Return (X, Y) of the center of cell containing provided text 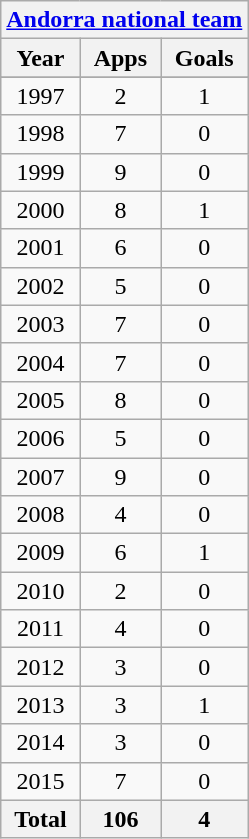
1999 (40, 172)
Year (40, 58)
2005 (40, 400)
Goals (204, 58)
1998 (40, 134)
2015 (40, 781)
2008 (40, 515)
2014 (40, 743)
2000 (40, 210)
Apps (120, 58)
Total (40, 819)
2002 (40, 286)
2010 (40, 591)
2007 (40, 477)
2012 (40, 667)
2011 (40, 629)
2006 (40, 438)
Andorra national team (124, 20)
2009 (40, 553)
2001 (40, 248)
1997 (40, 96)
106 (120, 819)
2013 (40, 705)
2003 (40, 324)
2004 (40, 362)
